Find where the given text appears and provide that cell's center as (X, Y) coordinate. 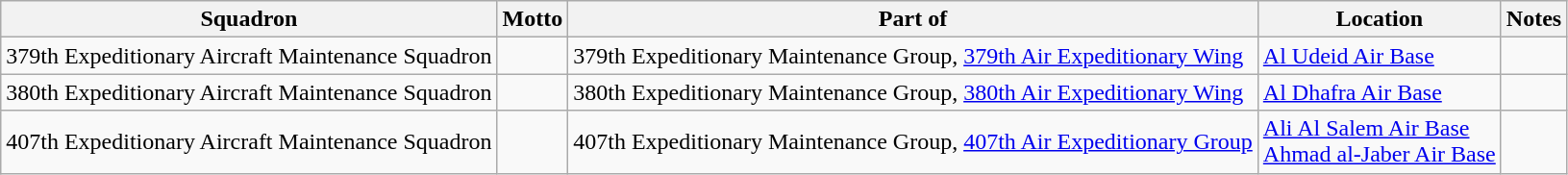
407th Expeditionary Maintenance Group, 407th Air Expeditionary Group (913, 142)
Ali Al Salem Air BaseAhmad al-Jaber Air Base (1379, 142)
Part of (913, 19)
Al Dhafra Air Base (1379, 92)
380th Expeditionary Aircraft Maintenance Squadron (249, 92)
Location (1379, 19)
379th Expeditionary Maintenance Group, 379th Air Expeditionary Wing (913, 56)
Notes (1533, 19)
Al Udeid Air Base (1379, 56)
Squadron (249, 19)
Motto (533, 19)
380th Expeditionary Maintenance Group, 380th Air Expeditionary Wing (913, 92)
407th Expeditionary Aircraft Maintenance Squadron (249, 142)
379th Expeditionary Aircraft Maintenance Squadron (249, 56)
